Find where the given text appears and provide that cell's center as [X, Y] coordinate. 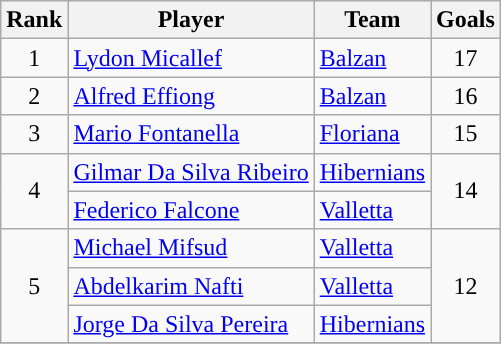
Jorge Da Silva Pereira [191, 324]
Lydon Micallef [191, 58]
5 [34, 286]
Team [372, 20]
Player [191, 20]
3 [34, 134]
Goals [466, 20]
14 [466, 191]
Gilmar Da Silva Ribeiro [191, 172]
17 [466, 58]
16 [466, 96]
1 [34, 58]
Alfred Effiong [191, 96]
Abdelkarim Nafti [191, 286]
12 [466, 286]
Michael Mifsud [191, 248]
Mario Fontanella [191, 134]
Federico Falcone [191, 210]
Floriana [372, 134]
Rank [34, 20]
4 [34, 191]
15 [466, 134]
2 [34, 96]
